Determine the (x, y) coordinate at the center of the cell enclosing the given text.  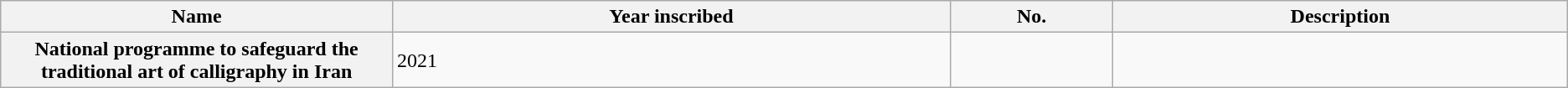
2021 (671, 60)
National programme to safeguard the traditional art of calligraphy in Iran (197, 60)
Description (1340, 17)
No. (1032, 17)
Year inscribed (671, 17)
Name (197, 17)
